Search for the cell housing the specified text and yield its (x, y) center coordinate. 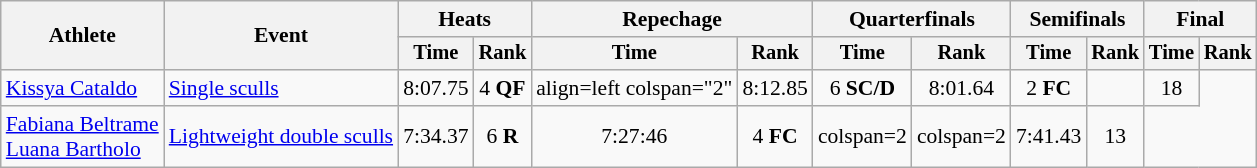
2 FC (1048, 88)
8:12.85 (774, 88)
8:01.64 (962, 88)
7:41.43 (1048, 136)
Event (281, 36)
8:07.75 (436, 88)
Kissya Cataldo (82, 88)
7:34.37 (436, 136)
18 (1172, 88)
Heats (464, 19)
Repechage (672, 19)
6 R (503, 136)
6 SC/D (862, 88)
7:27:46 (634, 136)
align=left colspan="2" (634, 88)
Lightweight double sculls (281, 136)
Athlete (82, 36)
Semifinals (1078, 19)
Fabiana BeltrameLuana Bartholo (82, 136)
Quarterfinals (912, 19)
Single sculls (281, 88)
4 FC (774, 136)
4 QF (503, 88)
Final (1200, 19)
13 (1115, 136)
